Determine the [X, Y] coordinate at the center of the cell enclosing the given text.  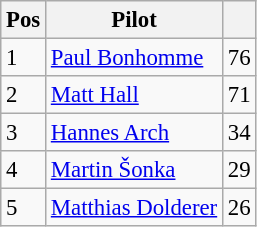
1 [24, 58]
4 [24, 170]
5 [24, 208]
76 [238, 58]
Paul Bonhomme [134, 58]
29 [238, 170]
Pilot [134, 20]
Pos [24, 20]
71 [238, 95]
Matthias Dolderer [134, 208]
2 [24, 95]
26 [238, 208]
3 [24, 133]
Matt Hall [134, 95]
34 [238, 133]
Martin Šonka [134, 170]
Hannes Arch [134, 133]
